Provide the [X, Y] coordinate of the cell's center where the given text is located.  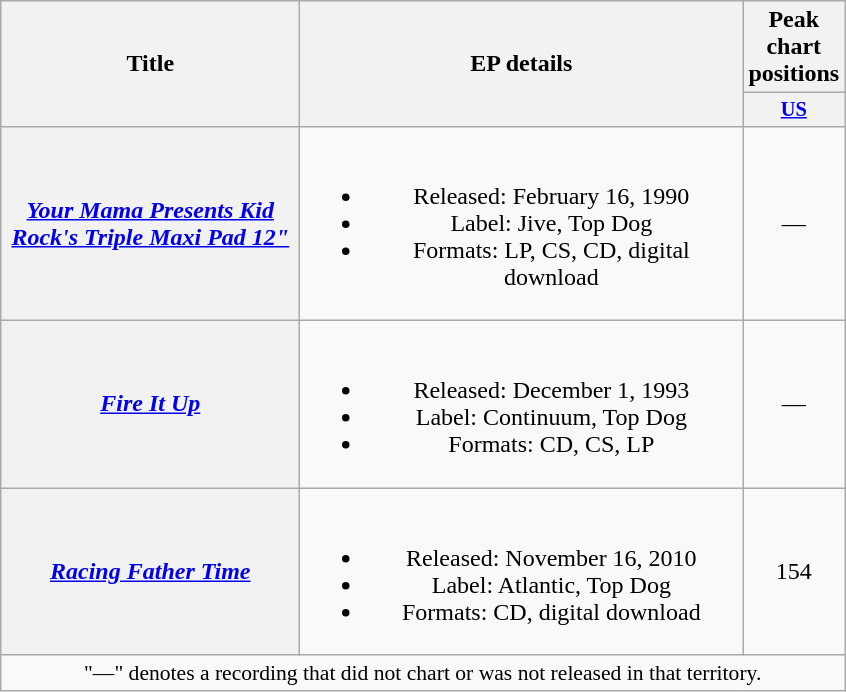
Released: November 16, 2010Label: Atlantic, Top DogFormats: CD, digital download [522, 572]
Fire It Up [150, 404]
Released: February 16, 1990Label: Jive, Top DogFormats: LP, CS, CD, digital download [522, 223]
Released: December 1, 1993Label: Continuum, Top DogFormats: CD, CS, LP [522, 404]
154 [794, 572]
Racing Father Time [150, 572]
EP details [522, 64]
Peak chart positions [794, 47]
"—" denotes a recording that did not chart or was not released in that territory. [423, 673]
US [794, 110]
Your Mama Presents Kid Rock's Triple Maxi Pad 12" [150, 223]
Title [150, 64]
